Identify which cell holds the provided text, then report its [X, Y] central coordinate. 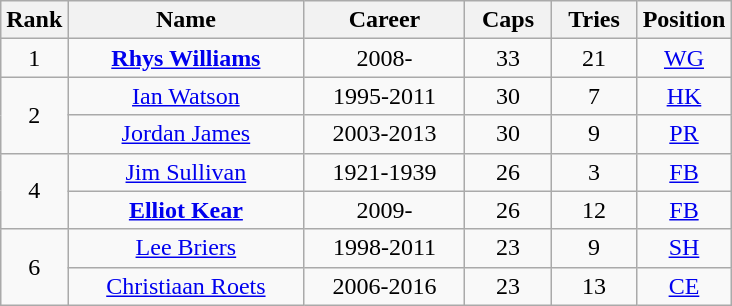
Caps [508, 20]
7 [594, 96]
Christiaan Roets [186, 286]
33 [508, 58]
2008- [384, 58]
Position [684, 20]
Ian Watson [186, 96]
1 [34, 58]
13 [594, 286]
1995-2011 [384, 96]
CE [684, 286]
1921-1939 [384, 172]
Elliot Kear [186, 210]
Rhys Williams [186, 58]
Lee Briers [186, 248]
2003-2013 [384, 134]
Career [384, 20]
1998-2011 [384, 248]
WG [684, 58]
2006-2016 [384, 286]
3 [594, 172]
Tries [594, 20]
Rank [34, 20]
21 [594, 58]
Jim Sullivan [186, 172]
2009- [384, 210]
Name [186, 20]
PR [684, 134]
6 [34, 267]
HK [684, 96]
SH [684, 248]
Jordan James [186, 134]
4 [34, 191]
12 [594, 210]
2 [34, 115]
